Pinpoint the cell where the given text exists, returning its (x, y) midpoint coordinate. 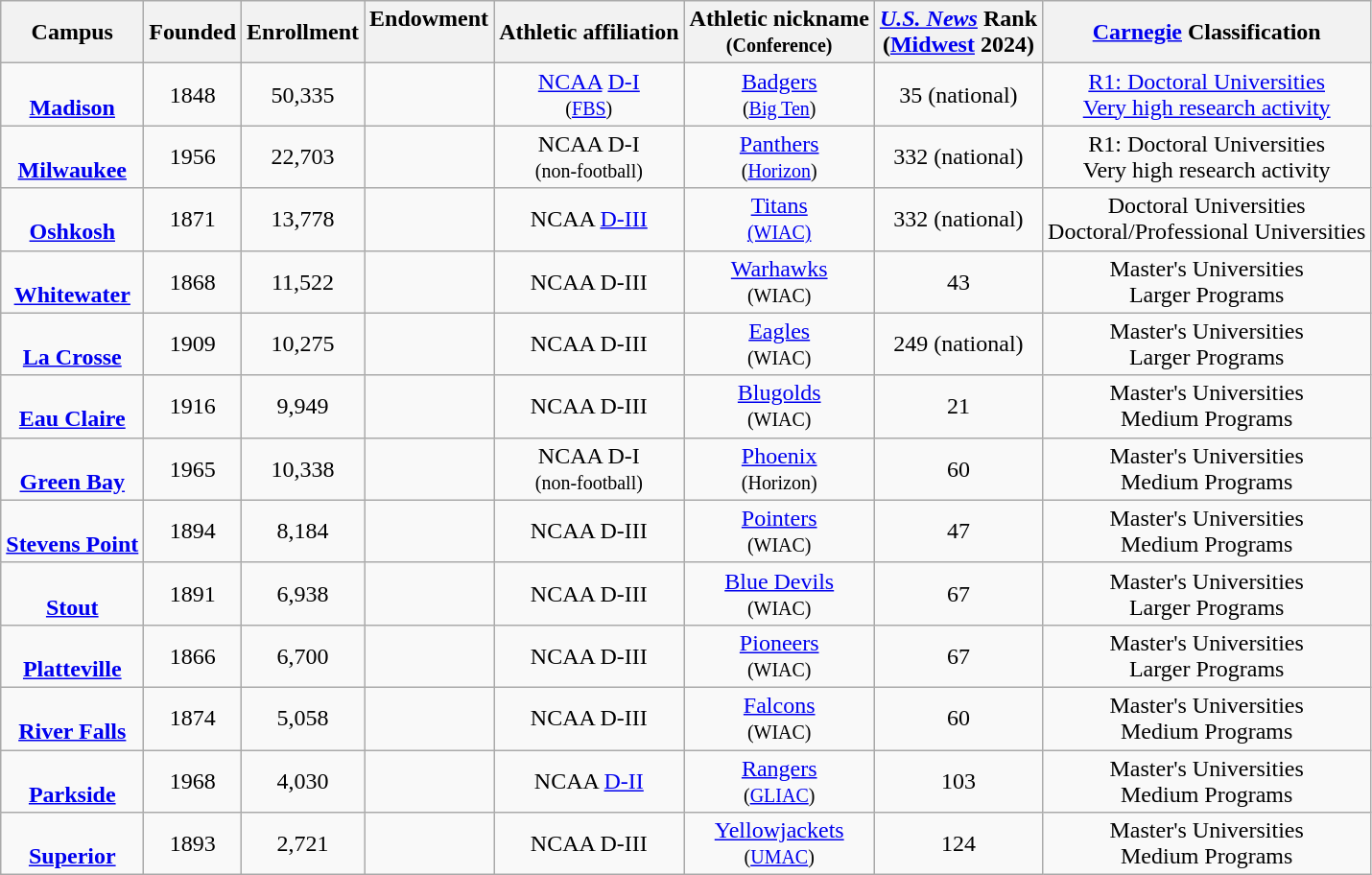
1848 (193, 94)
Titans(WIAC) (779, 219)
Eau Claire (73, 407)
Yellowjackets(UMAC) (779, 844)
4,030 (303, 781)
1893 (193, 844)
Platteville (73, 656)
Madison (73, 94)
U.S. News Rank(Midwest 2024) (958, 33)
Doctoral UniversitiesDoctoral/Professional Universities (1207, 219)
6,938 (303, 593)
1874 (193, 718)
50,335 (303, 94)
Milwaukee (73, 157)
Green Bay (73, 468)
249 (national) (958, 343)
Falcons(WIAC) (779, 718)
Warhawks(WIAC) (779, 282)
21 (958, 407)
Blugolds(WIAC) (779, 407)
Oshkosh (73, 219)
Endowment (430, 33)
1968 (193, 781)
1916 (193, 407)
NCAA D-I(FBS) (589, 94)
La Crosse (73, 343)
Badgers(Big Ten) (779, 94)
Blue Devils(WIAC) (779, 593)
Pointers(WIAC) (779, 532)
1956 (193, 157)
5,058 (303, 718)
1894 (193, 532)
Athletic nickname(Conference) (779, 33)
Superior (73, 844)
Phoenix(Horizon) (779, 468)
Enrollment (303, 33)
Panthers(Horizon) (779, 157)
8,184 (303, 532)
1909 (193, 343)
Stout (73, 593)
47 (958, 532)
10,338 (303, 468)
2,721 (303, 844)
Whitewater (73, 282)
22,703 (303, 157)
103 (958, 781)
NCAA D-II (589, 781)
11,522 (303, 282)
1868 (193, 282)
1866 (193, 656)
Pioneers(WIAC) (779, 656)
River Falls (73, 718)
13,778 (303, 219)
1891 (193, 593)
Rangers(GLIAC) (779, 781)
35 (national) (958, 94)
Carnegie Classification (1207, 33)
1871 (193, 219)
43 (958, 282)
9,949 (303, 407)
1965 (193, 468)
Founded (193, 33)
Campus (73, 33)
Stevens Point (73, 532)
6,700 (303, 656)
Parkside (73, 781)
Athletic affiliation (589, 33)
124 (958, 844)
10,275 (303, 343)
Eagles(WIAC) (779, 343)
